Scan for the cell matching the given text and deliver its [x, y] coordinate at center. 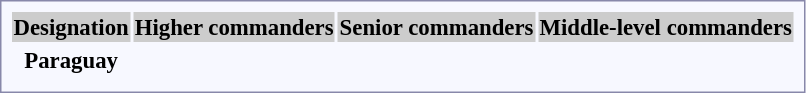
Senior commanders [436, 27]
Higher commanders [234, 27]
Paraguay [71, 60]
Middle-level commanders [666, 27]
Designation [71, 27]
